For the text-containing cell, return its midpoint in (X, Y) coordinate format. 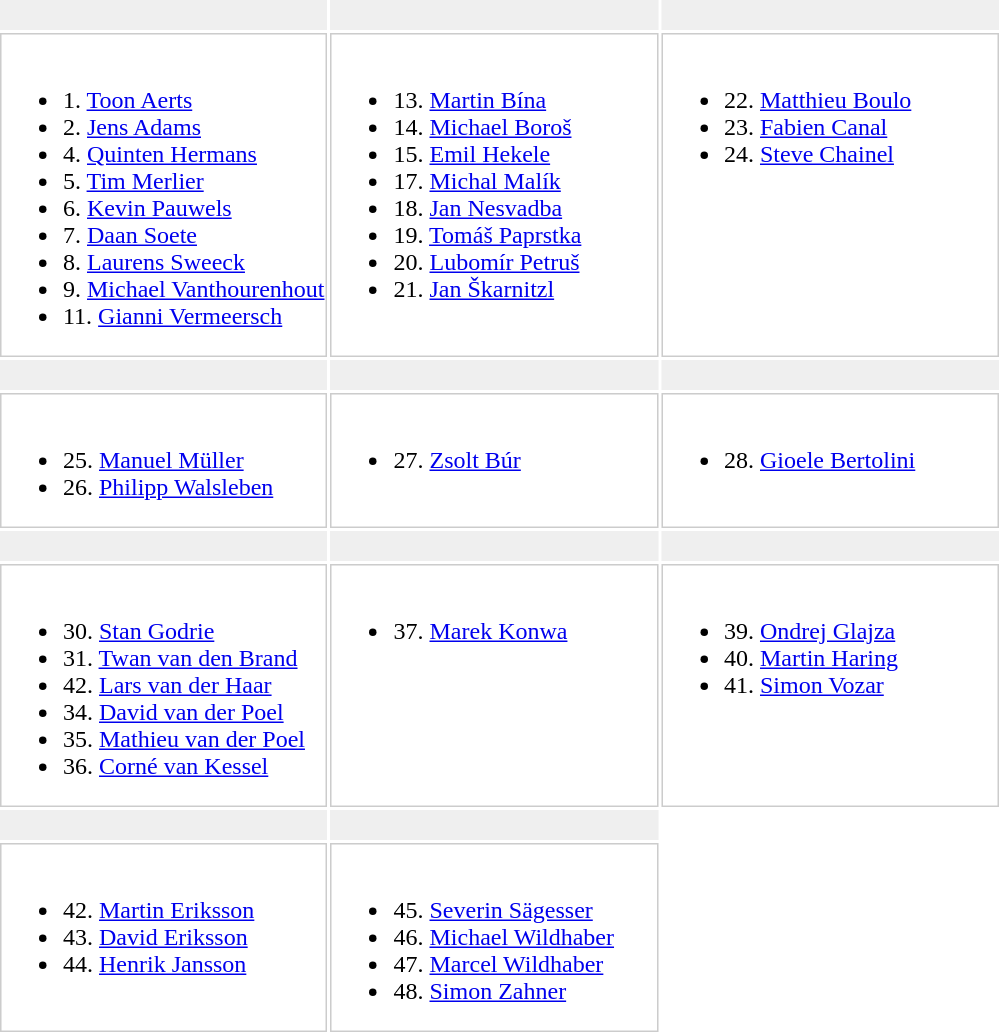
42. Martin Eriksson43. David Eriksson44. Henrik Jansson (164, 938)
37. Marek Konwa (494, 686)
13. Martin Bína14. Michael Boroš15. Emil Hekele17. Michal Malík18. Jan Nesvadba19. Tomáš Paprstka20. Lubomír Petruš21. Jan Škarnitzl (494, 195)
28. Gioele Bertolini (830, 460)
27. Zsolt Búr (494, 460)
25. Manuel Müller26. Philipp Walsleben (164, 460)
30. Stan Godrie31. Twan van den Brand42. Lars van der Haar34. David van der Poel35. Mathieu van der Poel36. Corné van Kessel (164, 686)
22. Matthieu Boulo23. Fabien Canal24. Steve Chainel (830, 195)
45. Severin Sägesser46. Michael Wildhaber47. Marcel Wildhaber48. Simon Zahner (494, 938)
39. Ondrej Glajza40. Martin Haring41. Simon Vozar (830, 686)
